Return [x, y] of the center of cell containing provided text 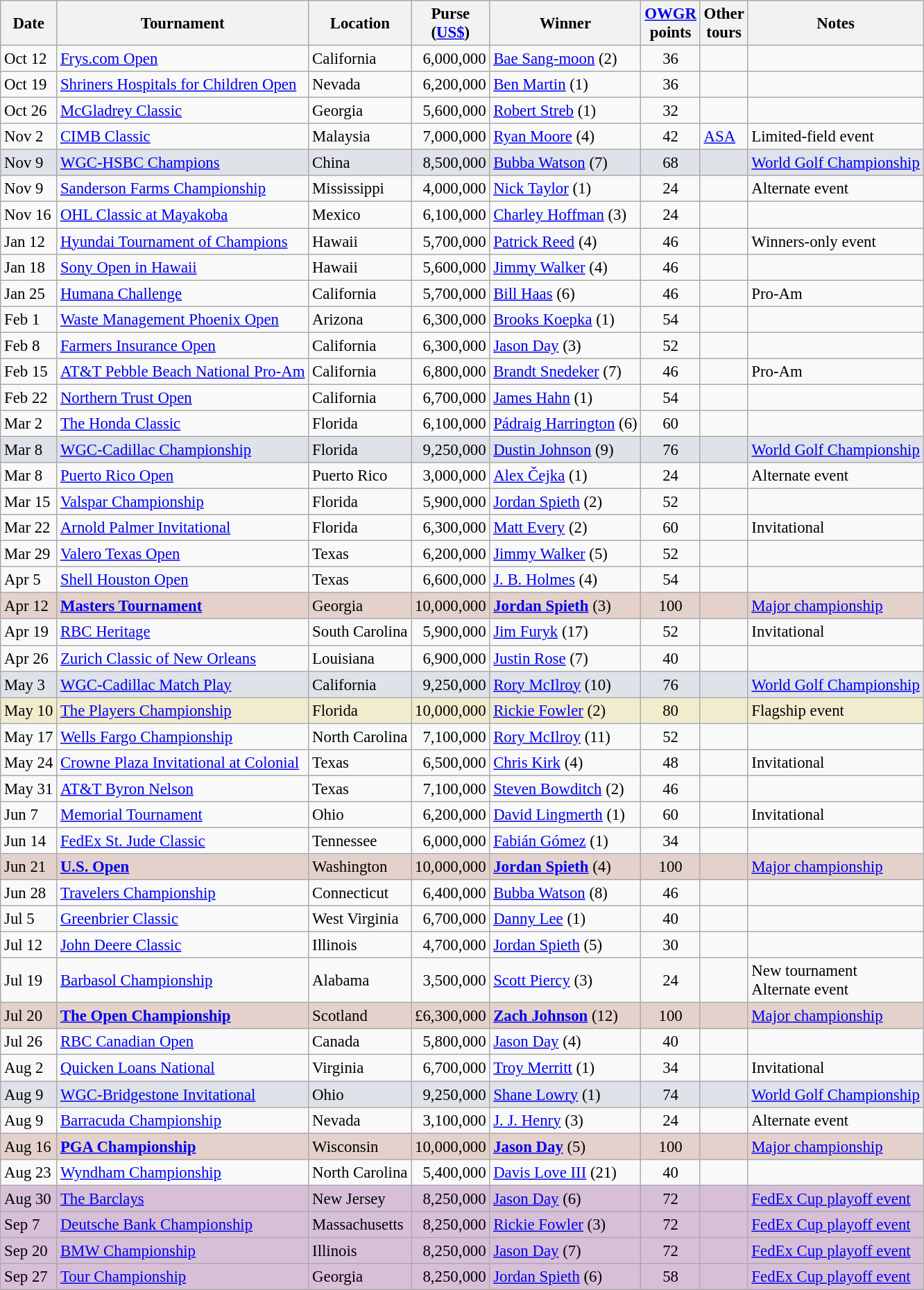
£6,300,000 [451, 1016]
Jordan Spieth (3) [565, 606]
68 [670, 163]
Nick Taylor (1) [565, 189]
Farmers Insurance Open [183, 345]
Virginia [360, 1068]
RBC Canadian Open [183, 1042]
Masters Tournament [183, 606]
Zurich Classic of New Orleans [183, 658]
Winner [565, 24]
6,500,000 [451, 763]
Puerto Rico [360, 476]
John Deere Classic [183, 945]
South Carolina [360, 633]
48 [670, 763]
PGA Championship [183, 1146]
Shell Houston Open [183, 580]
Alex Čejka (1) [565, 476]
Feb 1 [29, 319]
FedEx St. Jude Classic [183, 841]
Jul 5 [29, 919]
James Hahn (1) [565, 397]
Jul 19 [29, 981]
OWGRpoints [670, 24]
Jason Day (3) [565, 345]
Robert Streb (1) [565, 111]
Jul 12 [29, 945]
J. J. Henry (3) [565, 1120]
32 [670, 111]
Bill Haas (6) [565, 293]
7,000,000 [451, 137]
Jan 12 [29, 241]
Deutsche Bank Championship [183, 1225]
Northern Trust Open [183, 397]
Purse(US$) [451, 24]
Rickie Fowler (3) [565, 1225]
Notes [835, 24]
U.S. Open [183, 867]
Bubba Watson (8) [565, 893]
Massachusetts [360, 1225]
New Jersey [360, 1198]
Wells Fargo Championship [183, 737]
Scotland [360, 1016]
Aug 30 [29, 1198]
Jul 26 [29, 1042]
Mar 29 [29, 554]
5,400,000 [451, 1172]
Rory McIlroy (11) [565, 737]
Oct 12 [29, 59]
J. B. Holmes (4) [565, 580]
New tournamentAlternate event [835, 981]
Mar 2 [29, 424]
Humana Challenge [183, 293]
58 [670, 1277]
Rickie Fowler (2) [565, 710]
Scott Piercy (3) [565, 981]
Ryan Moore (4) [565, 137]
Rory McIlroy (10) [565, 685]
Jason Day (7) [565, 1250]
AT&T Pebble Beach National Pro-Am [183, 372]
McGladrey Classic [183, 111]
May 10 [29, 710]
Arnold Palmer Invitational [183, 528]
3,100,000 [451, 1120]
6,600,000 [451, 580]
May 31 [29, 789]
Zach Johnson (12) [565, 1016]
Aug 2 [29, 1068]
Bubba Watson (7) [565, 163]
Jordan Spieth (5) [565, 945]
Jimmy Walker (4) [565, 267]
Sep 27 [29, 1277]
Apr 5 [29, 580]
Mexico [360, 215]
Charley Hoffman (3) [565, 215]
6,400,000 [451, 893]
Matt Every (2) [565, 528]
Valero Texas Open [183, 554]
Bae Sang-moon (2) [565, 59]
May 24 [29, 763]
Apr 12 [29, 606]
Jordan Spieth (2) [565, 502]
ASA [724, 137]
AT&T Byron Nelson [183, 789]
4,000,000 [451, 189]
Dustin Johnson (9) [565, 449]
Brooks Koepka (1) [565, 319]
5,800,000 [451, 1042]
Limited-field event [835, 137]
RBC Heritage [183, 633]
Barbasol Championship [183, 981]
4,700,000 [451, 945]
Brandt Snedeker (7) [565, 372]
Jul 20 [29, 1016]
Sony Open in Hawaii [183, 267]
Louisiana [360, 658]
3,000,000 [451, 476]
Jan 18 [29, 267]
Pádraig Harrington (6) [565, 424]
Wyndham Championship [183, 1172]
Jun 7 [29, 815]
May 3 [29, 685]
Wisconsin [360, 1146]
6,900,000 [451, 658]
Memorial Tournament [183, 815]
WGC-HSBC Champions [183, 163]
WGC-Cadillac Match Play [183, 685]
Jordan Spieth (4) [565, 867]
Feb 8 [29, 345]
Jun 28 [29, 893]
Aug 23 [29, 1172]
The Open Championship [183, 1016]
Jason Day (4) [565, 1042]
Tennessee [360, 841]
Shriners Hospitals for Children Open [183, 85]
Nov 2 [29, 137]
Date [29, 24]
Jan 25 [29, 293]
42 [670, 137]
Danny Lee (1) [565, 919]
Ben Martin (1) [565, 85]
David Lingmerth (1) [565, 815]
80 [670, 710]
Jun 14 [29, 841]
Arizona [360, 319]
Alabama [360, 981]
Tournament [183, 24]
Shane Lowry (1) [565, 1094]
Tour Championship [183, 1277]
Connecticut [360, 893]
Hyundai Tournament of Champions [183, 241]
Sanderson Farms Championship [183, 189]
China [360, 163]
Othertours [724, 24]
Malaysia [360, 137]
Oct 19 [29, 85]
West Virginia [360, 919]
The Honda Classic [183, 424]
6,800,000 [451, 372]
Mar 15 [29, 502]
Jordan Spieth (6) [565, 1277]
Mississippi [360, 189]
Patrick Reed (4) [565, 241]
Location [360, 24]
BMW Championship [183, 1250]
3,500,000 [451, 981]
Sep 7 [29, 1225]
Chris Kirk (4) [565, 763]
Apr 19 [29, 633]
The Barclays [183, 1198]
Winners-only event [835, 241]
WGC-Bridgestone Invitational [183, 1094]
Quicken Loans National [183, 1068]
Jason Day (6) [565, 1198]
Valspar Championship [183, 502]
Washington [360, 867]
Frys.com Open [183, 59]
Davis Love III (21) [565, 1172]
Oct 26 [29, 111]
Barracuda Championship [183, 1120]
Jimmy Walker (5) [565, 554]
Puerto Rico Open [183, 476]
Sep 20 [29, 1250]
Justin Rose (7) [565, 658]
Canada [360, 1042]
Jun 21 [29, 867]
Feb 22 [29, 397]
Feb 15 [29, 372]
Greenbrier Classic [183, 919]
CIMB Classic [183, 137]
Steven Bowditch (2) [565, 789]
May 17 [29, 737]
Jason Day (5) [565, 1146]
Fabián Gómez (1) [565, 841]
Crowne Plaza Invitational at Colonial [183, 763]
WGC-Cadillac Championship [183, 449]
Troy Merritt (1) [565, 1068]
Travelers Championship [183, 893]
Mar 22 [29, 528]
74 [670, 1094]
Flagship event [835, 710]
The Players Championship [183, 710]
Apr 26 [29, 658]
8,500,000 [451, 163]
30 [670, 945]
Jim Furyk (17) [565, 633]
Waste Management Phoenix Open [183, 319]
OHL Classic at Mayakoba [183, 215]
Aug 16 [29, 1146]
Nov 16 [29, 215]
